Extract the [x, y] coordinate from the center of the cell holding the provided text.  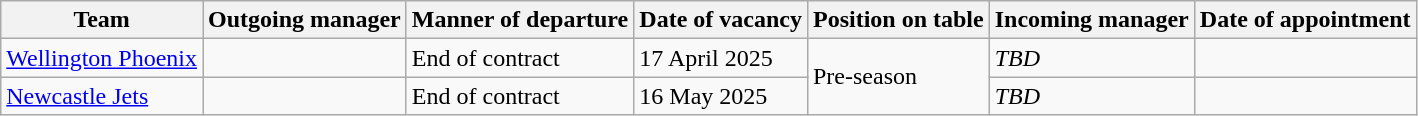
Manner of departure [520, 20]
Pre-season [898, 77]
16 May 2025 [721, 96]
Date of vacancy [721, 20]
17 April 2025 [721, 58]
Newcastle Jets [102, 96]
Position on table [898, 20]
Date of appointment [1305, 20]
Team [102, 20]
Outgoing manager [305, 20]
Incoming manager [1092, 20]
Wellington Phoenix [102, 58]
